Scan for the cell matching the given text and deliver its (X, Y) coordinate at center. 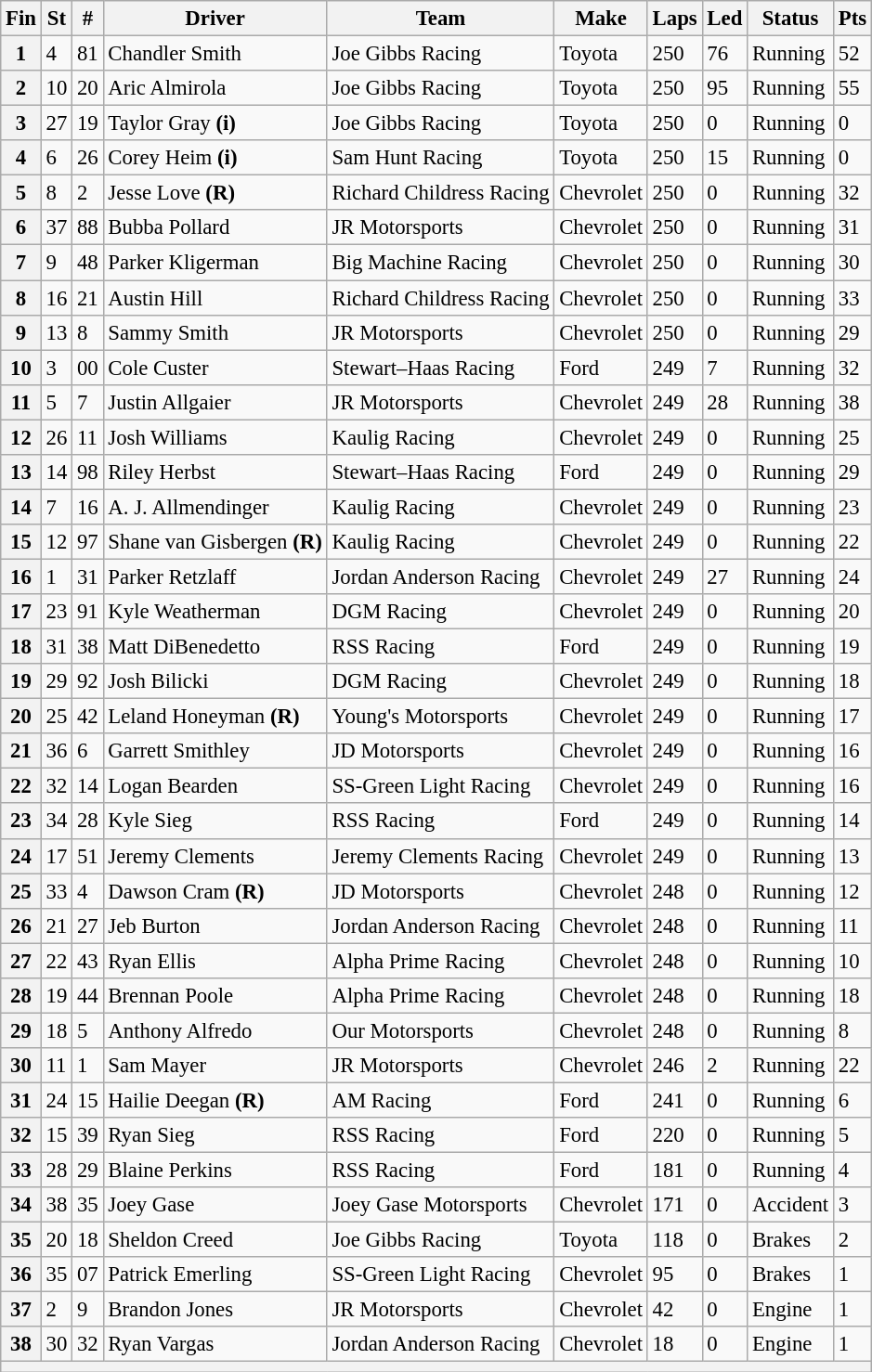
Cole Custer (215, 368)
52 (852, 54)
Brennan Poole (215, 996)
88 (87, 227)
Aric Almirola (215, 88)
Status (791, 19)
Team (440, 19)
Big Machine Racing (440, 263)
St (56, 19)
Justin Allgaier (215, 402)
Sam Hunt Racing (440, 158)
Dawson Cram (R) (215, 891)
76 (724, 54)
Kyle Weatherman (215, 612)
Young's Motorsports (440, 717)
Brandon Jones (215, 1310)
Anthony Alfredo (215, 1030)
44 (87, 996)
Taylor Gray (i) (215, 123)
181 (674, 1171)
241 (674, 1100)
Sheldon Creed (215, 1240)
55 (852, 88)
48 (87, 263)
Ryan Ellis (215, 961)
43 (87, 961)
07 (87, 1275)
Josh Bilicki (215, 681)
118 (674, 1240)
Make (601, 19)
AM Racing (440, 1100)
246 (674, 1066)
Sammy Smith (215, 332)
Kyle Sieg (215, 822)
Matt DiBenedetto (215, 647)
Led (724, 19)
Chandler Smith (215, 54)
00 (87, 368)
Fin (21, 19)
Bubba Pollard (215, 227)
81 (87, 54)
171 (674, 1205)
Josh Williams (215, 437)
Joey Gase Motorsports (440, 1205)
Ryan Sieg (215, 1135)
Parker Kligerman (215, 263)
Ryan Vargas (215, 1345)
Pts (852, 19)
Driver (215, 19)
Sam Mayer (215, 1066)
Riley Herbst (215, 472)
Jeremy Clements Racing (440, 856)
Jeremy Clements (215, 856)
# (87, 19)
98 (87, 472)
Shane van Gisbergen (R) (215, 542)
Laps (674, 19)
A. J. Allmendinger (215, 507)
Garrett Smithley (215, 751)
Our Motorsports (440, 1030)
97 (87, 542)
Accident (791, 1205)
220 (674, 1135)
Jeb Burton (215, 925)
Jesse Love (R) (215, 193)
92 (87, 681)
Logan Bearden (215, 786)
39 (87, 1135)
Austin Hill (215, 298)
Leland Honeyman (R) (215, 717)
51 (87, 856)
Parker Retzlaff (215, 576)
91 (87, 612)
Joey Gase (215, 1205)
Corey Heim (i) (215, 158)
Patrick Emerling (215, 1275)
Blaine Perkins (215, 1171)
Hailie Deegan (R) (215, 1100)
